From the cell containing the given text, extract its center point as (X, Y) coordinate. 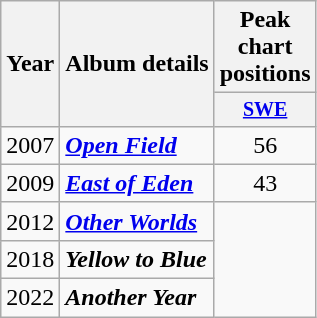
2022 (30, 298)
2007 (30, 145)
Album details (137, 64)
56 (265, 145)
2012 (30, 221)
43 (265, 183)
Another Year (137, 298)
2018 (30, 259)
Open Field (137, 145)
East of Eden (137, 183)
Year (30, 64)
Yellow to Blue (137, 259)
SWE (265, 110)
Other Worlds (137, 221)
2009 (30, 183)
Peak chart positions (265, 47)
